Output the (X, Y) coordinate of the center of the cell containing the given text.  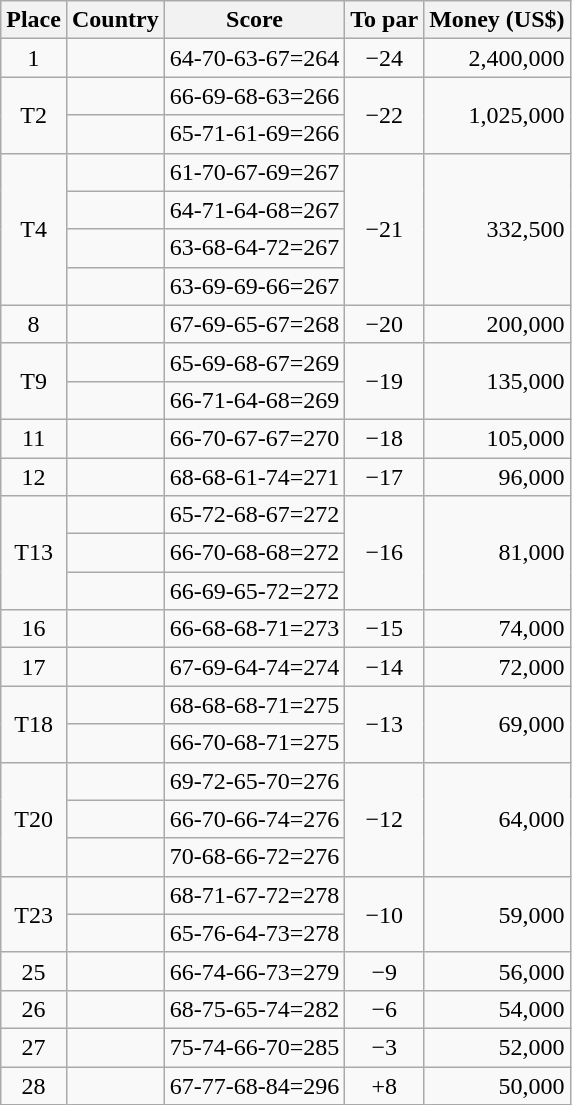
12 (34, 477)
T2 (34, 115)
Place (34, 20)
200,000 (497, 324)
66-70-66-74=276 (254, 819)
−24 (384, 58)
16 (34, 629)
65-69-68-67=269 (254, 362)
T23 (34, 914)
26 (34, 1009)
T18 (34, 724)
105,000 (497, 438)
28 (34, 1085)
Money (US$) (497, 20)
1 (34, 58)
66-69-65-72=272 (254, 591)
72,000 (497, 667)
−21 (384, 229)
Country (115, 20)
61-70-67-69=267 (254, 172)
8 (34, 324)
11 (34, 438)
Score (254, 20)
64,000 (497, 819)
1,025,000 (497, 115)
59,000 (497, 914)
+8 (384, 1085)
2,400,000 (497, 58)
17 (34, 667)
66-70-68-68=272 (254, 553)
74,000 (497, 629)
66-70-67-67=270 (254, 438)
−3 (384, 1047)
65-72-68-67=272 (254, 515)
−10 (384, 914)
67-69-64-74=274 (254, 667)
135,000 (497, 381)
70-68-66-72=276 (254, 857)
67-69-65-67=268 (254, 324)
66-70-68-71=275 (254, 743)
68-71-67-72=278 (254, 895)
−13 (384, 724)
T20 (34, 819)
T13 (34, 553)
68-68-68-71=275 (254, 705)
63-69-69-66=267 (254, 286)
−22 (384, 115)
66-68-68-71=273 (254, 629)
52,000 (497, 1047)
81,000 (497, 553)
67-77-68-84=296 (254, 1085)
64-71-64-68=267 (254, 210)
56,000 (497, 971)
−18 (384, 438)
T4 (34, 229)
−12 (384, 819)
25 (34, 971)
65-76-64-73=278 (254, 933)
75-74-66-70=285 (254, 1047)
27 (34, 1047)
T9 (34, 381)
332,500 (497, 229)
−17 (384, 477)
66-74-66-73=279 (254, 971)
50,000 (497, 1085)
66-71-64-68=269 (254, 400)
64-70-63-67=264 (254, 58)
−16 (384, 553)
63-68-64-72=267 (254, 248)
−9 (384, 971)
66-69-68-63=266 (254, 96)
−15 (384, 629)
54,000 (497, 1009)
96,000 (497, 477)
−20 (384, 324)
68-68-61-74=271 (254, 477)
65-71-61-69=266 (254, 134)
To par (384, 20)
−6 (384, 1009)
68-75-65-74=282 (254, 1009)
−19 (384, 381)
69-72-65-70=276 (254, 781)
−14 (384, 667)
69,000 (497, 724)
